Return the (X, Y) coordinate for the center point of the cell that contains the specified text.  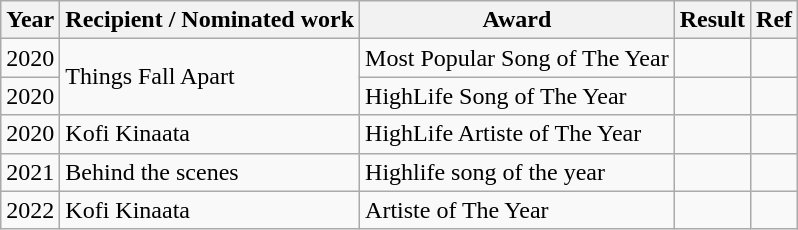
Result (712, 20)
Year (30, 20)
Highlife song of the year (518, 172)
HighLife Song of The Year (518, 96)
Ref (774, 20)
2022 (30, 210)
Award (518, 20)
HighLife Artiste of The Year (518, 134)
2021 (30, 172)
Behind the scenes (210, 172)
Most Popular Song of The Year (518, 58)
Recipient / Nominated work (210, 20)
Things Fall Apart (210, 77)
Artiste of The Year (518, 210)
